Scan for the cell matching the given text and deliver its (X, Y) coordinate at center. 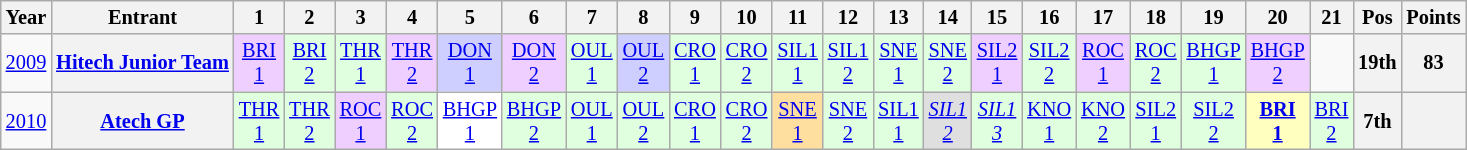
15 (997, 17)
17 (1103, 17)
83 (1433, 63)
19th (1377, 63)
4 (412, 17)
12 (848, 17)
KNO1 (1049, 121)
SIL13 (997, 121)
2 (309, 17)
3 (361, 17)
Atech GP (142, 121)
7 (592, 17)
5 (470, 17)
14 (948, 17)
19 (1214, 17)
20 (1278, 17)
Hitech Junior Team (142, 63)
21 (1332, 17)
Year (26, 17)
1 (259, 17)
8 (644, 17)
11 (797, 17)
DON2 (534, 63)
KNO2 (1103, 121)
Pos (1377, 17)
7th (1377, 121)
6 (534, 17)
10 (747, 17)
2010 (26, 121)
16 (1049, 17)
9 (695, 17)
Entrant (142, 17)
2009 (26, 63)
13 (898, 17)
DON1 (470, 63)
18 (1156, 17)
Points (1433, 17)
